From the cell containing the given text, extract its center point as [X, Y] coordinate. 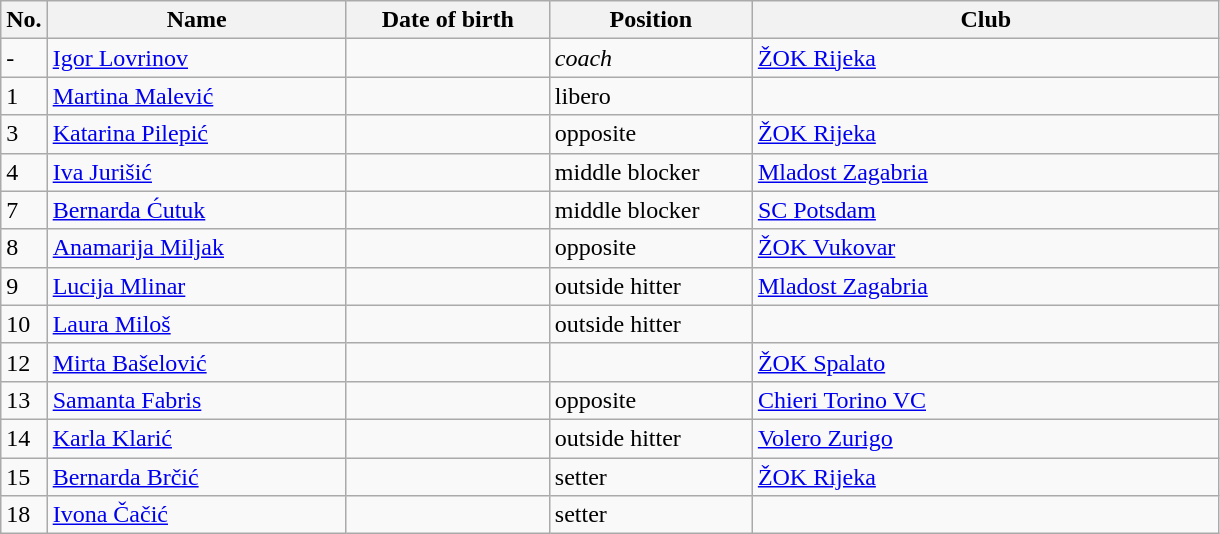
Mirta Bašelović [196, 362]
ŽOK Spalato [986, 362]
Samanta Fabris [196, 400]
12 [24, 362]
Igor Lovrinov [196, 58]
Lucija Mlinar [196, 286]
7 [24, 210]
10 [24, 324]
9 [24, 286]
Bernarda Brčić [196, 477]
13 [24, 400]
ŽOK Vukovar [986, 248]
Katarina Pilepić [196, 134]
Club [986, 20]
Iva Jurišić [196, 172]
1 [24, 96]
14 [24, 438]
18 [24, 515]
Name [196, 20]
Volero Zurigo [986, 438]
libero [650, 96]
4 [24, 172]
Position [650, 20]
8 [24, 248]
Anamarija Miljak [196, 248]
coach [650, 58]
SC Potsdam [986, 210]
- [24, 58]
Martina Malević [196, 96]
Karla Klarić [196, 438]
3 [24, 134]
Ivona Čačić [196, 515]
No. [24, 20]
15 [24, 477]
Bernarda Ćutuk [196, 210]
Chieri Torino VC [986, 400]
Laura Miloš [196, 324]
Date of birth [448, 20]
